For the text-containing cell, return its midpoint in [X, Y] coordinate format. 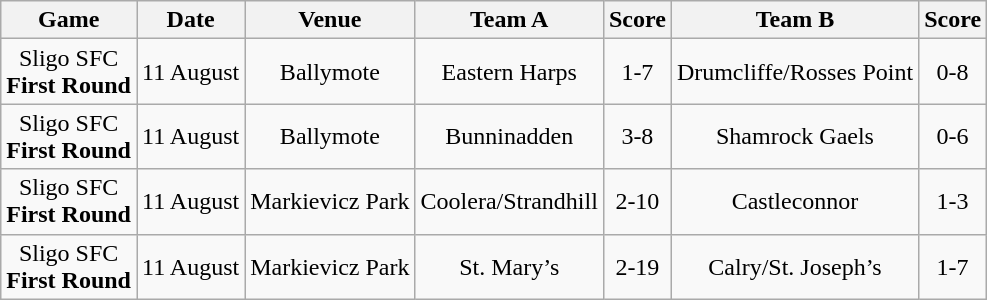
0-8 [953, 72]
Shamrock Gaels [794, 136]
2-19 [637, 266]
Game [69, 20]
2-10 [637, 202]
Bunninadden [509, 136]
Coolera/Strandhill [509, 202]
Date [190, 20]
St. Mary’s [509, 266]
1-3 [953, 202]
Castleconnor [794, 202]
Venue [330, 20]
Calry/St. Joseph’s [794, 266]
Drumcliffe/Rosses Point [794, 72]
Eastern Harps [509, 72]
0-6 [953, 136]
Team B [794, 20]
3-8 [637, 136]
Team A [509, 20]
